Return the [X, Y] coordinate for the center point of the cell that contains the specified text.  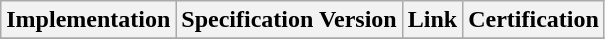
Link [432, 20]
Specification Version [289, 20]
Implementation [88, 20]
Certification [534, 20]
